For the text-containing cell, return its midpoint in [x, y] coordinate format. 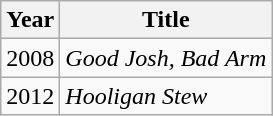
2008 [30, 58]
Good Josh, Bad Arm [166, 58]
Year [30, 20]
Hooligan Stew [166, 96]
2012 [30, 96]
Title [166, 20]
